Pinpoint the cell where the given text exists, returning its [x, y] midpoint coordinate. 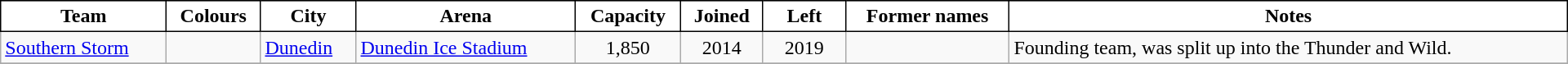
Joined [722, 16]
Colours [214, 16]
Left [804, 16]
2019 [804, 48]
Capacity [629, 16]
Notes [1289, 16]
1,850 [629, 48]
Former names [928, 16]
Arena [465, 16]
Dunedin [309, 48]
Team [83, 16]
2014 [722, 48]
Southern Storm [83, 48]
Dunedin Ice Stadium [465, 48]
Founding team, was split up into the Thunder and Wild. [1289, 48]
City [309, 16]
